Pinpoint the cell where the given text exists, returning its [X, Y] midpoint coordinate. 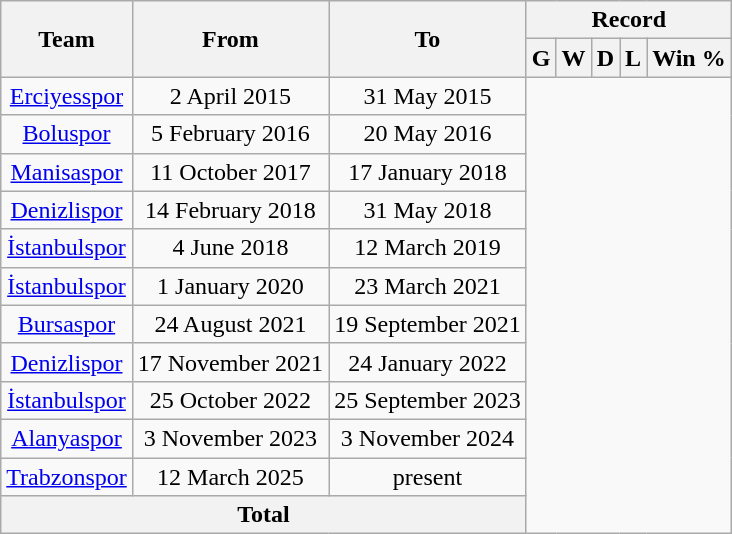
12 March 2019 [428, 248]
3 November 2024 [428, 438]
23 March 2021 [428, 286]
17 November 2021 [230, 362]
Alanyaspor [67, 438]
W [574, 58]
Total [264, 515]
17 January 2018 [428, 172]
4 June 2018 [230, 248]
20 May 2016 [428, 134]
24 August 2021 [230, 324]
present [428, 477]
1 January 2020 [230, 286]
19 September 2021 [428, 324]
3 November 2023 [230, 438]
2 April 2015 [230, 96]
From [230, 39]
12 March 2025 [230, 477]
14 February 2018 [230, 210]
To [428, 39]
Manisaspor [67, 172]
G [541, 58]
Trabzonspor [67, 477]
Record [628, 20]
Win % [690, 58]
5 February 2016 [230, 134]
25 September 2023 [428, 400]
D [605, 58]
31 May 2018 [428, 210]
31 May 2015 [428, 96]
L [634, 58]
25 October 2022 [230, 400]
Erciyesspor [67, 96]
11 October 2017 [230, 172]
24 January 2022 [428, 362]
Boluspor [67, 134]
Team [67, 39]
Bursaspor [67, 324]
